Extract the [x, y] coordinate from the center of the cell holding the provided text.  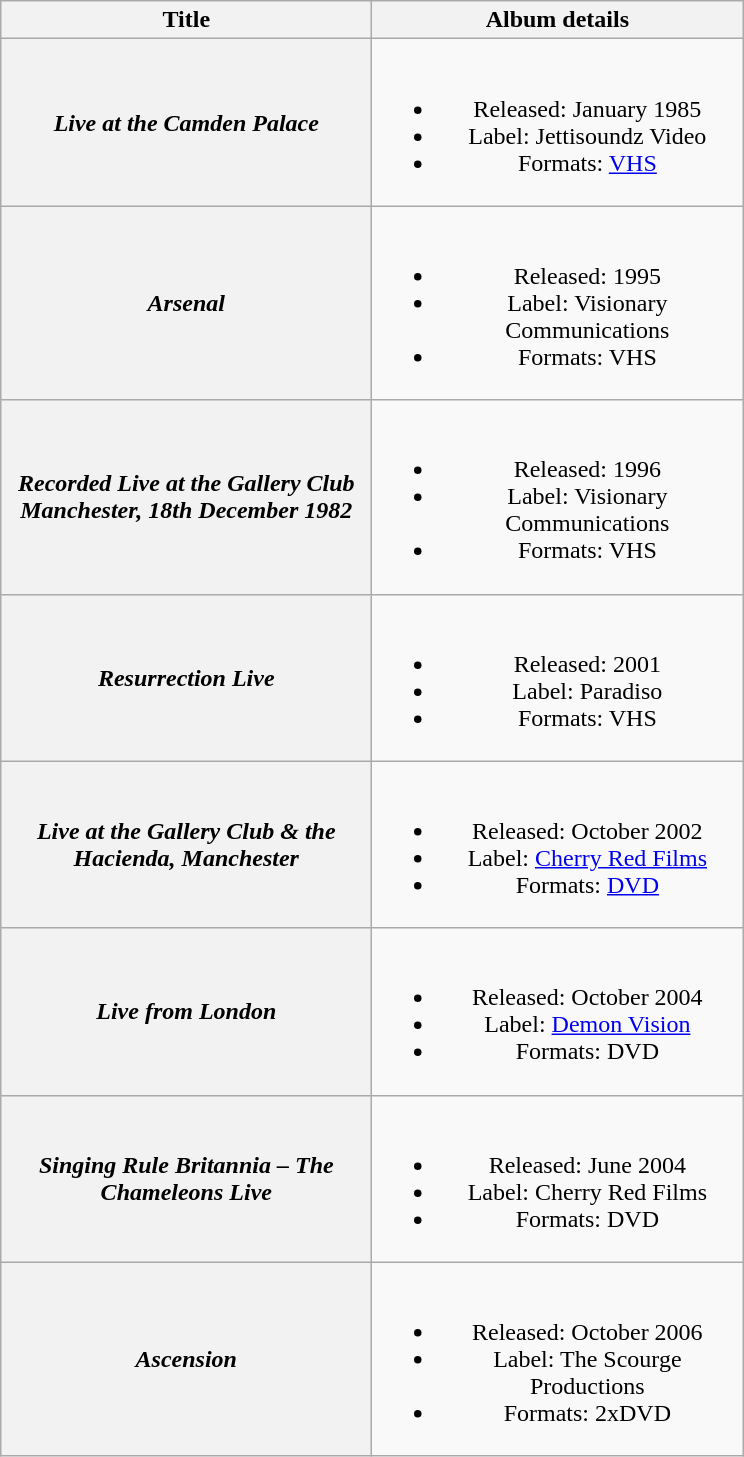
Ascension [186, 1359]
Released: 2001Label: ParadisoFormats: VHS [558, 678]
Released: June 2004Label: Cherry Red FilmsFormats: DVD [558, 1178]
Released: October 2006Label: The Scourge ProductionsFormats: 2xDVD [558, 1359]
Title [186, 20]
Arsenal [186, 303]
Released: October 2002Label: Cherry Red FilmsFormats: DVD [558, 844]
Live from London [186, 1012]
Released: October 2004Label: Demon VisionFormats: DVD [558, 1012]
Resurrection Live [186, 678]
Released: 1996Label: Visionary CommunicationsFormats: VHS [558, 497]
Album details [558, 20]
Live at the Camden Palace [186, 122]
Live at the Gallery Club & the Hacienda, Manchester [186, 844]
Released: January 1985Label: Jettisoundz VideoFormats: VHS [558, 122]
Singing Rule Britannia – The Chameleons Live [186, 1178]
Released: 1995Label: Visionary CommunicationsFormats: VHS [558, 303]
Recorded Live at the Gallery Club Manchester, 18th December 1982 [186, 497]
